Return the (X, Y) coordinate for the center point of the cell that contains the specified text.  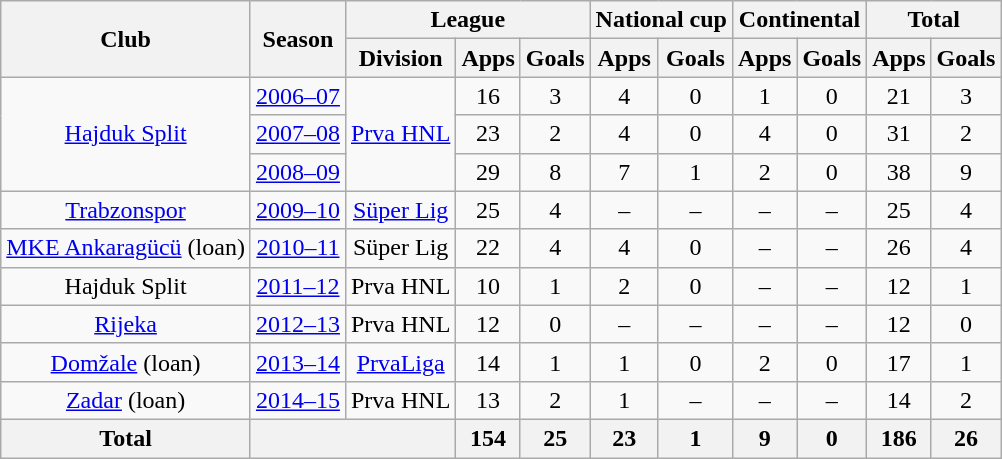
2009–10 (298, 210)
2006–07 (298, 96)
2008–09 (298, 172)
2012–13 (298, 324)
29 (488, 172)
2007–08 (298, 134)
186 (899, 438)
16 (488, 96)
38 (899, 172)
Zadar (loan) (126, 400)
Season (298, 39)
17 (899, 362)
21 (899, 96)
31 (899, 134)
2014–15 (298, 400)
2011–12 (298, 286)
10 (488, 286)
League (468, 20)
Domžale (loan) (126, 362)
7 (624, 172)
Trabzonspor (126, 210)
2010–11 (298, 248)
Continental (799, 20)
22 (488, 248)
Division (400, 58)
National cup (661, 20)
Rijeka (126, 324)
154 (488, 438)
Club (126, 39)
PrvaLiga (400, 362)
MKE Ankaragücü (loan) (126, 248)
13 (488, 400)
8 (555, 172)
2013–14 (298, 362)
